Find where the given text appears and provide that cell's center as [x, y] coordinate. 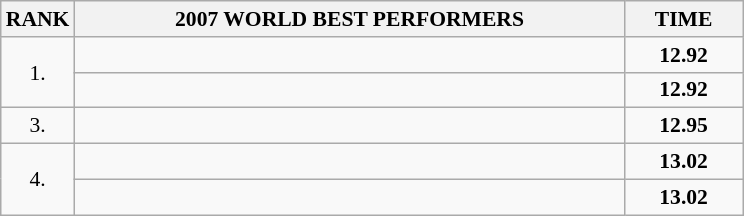
1. [38, 72]
4. [38, 180]
3. [38, 126]
2007 WORLD BEST PERFORMERS [349, 19]
TIME [684, 19]
RANK [38, 19]
12.95 [684, 126]
